From the cell containing the given text, extract its center point as (x, y) coordinate. 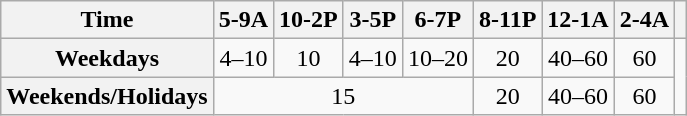
8-11P (507, 20)
10-2P (309, 20)
2-4A (644, 20)
3-5P (372, 20)
10–20 (438, 58)
Weekdays (107, 58)
6-7P (438, 20)
Time (107, 20)
Weekends/Holidays (107, 96)
12-1A (578, 20)
10 (309, 58)
15 (343, 96)
5-9A (243, 20)
